Detect which cell encompasses the target text, then output its [x, y] center coordinate. 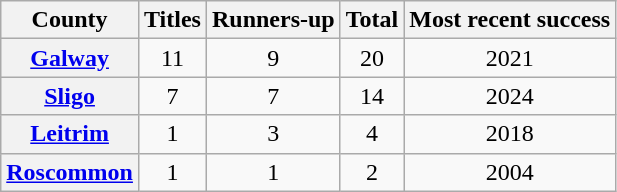
11 [172, 58]
2004 [510, 172]
2024 [510, 96]
4 [372, 134]
Roscommon [70, 172]
Sligo [70, 96]
2018 [510, 134]
2 [372, 172]
Total [372, 20]
3 [273, 134]
20 [372, 58]
2021 [510, 58]
Leitrim [70, 134]
Runners-up [273, 20]
County [70, 20]
Titles [172, 20]
14 [372, 96]
Galway [70, 58]
Most recent success [510, 20]
9 [273, 58]
